Determine the (X, Y) coordinate at the center of the cell enclosing the given text.  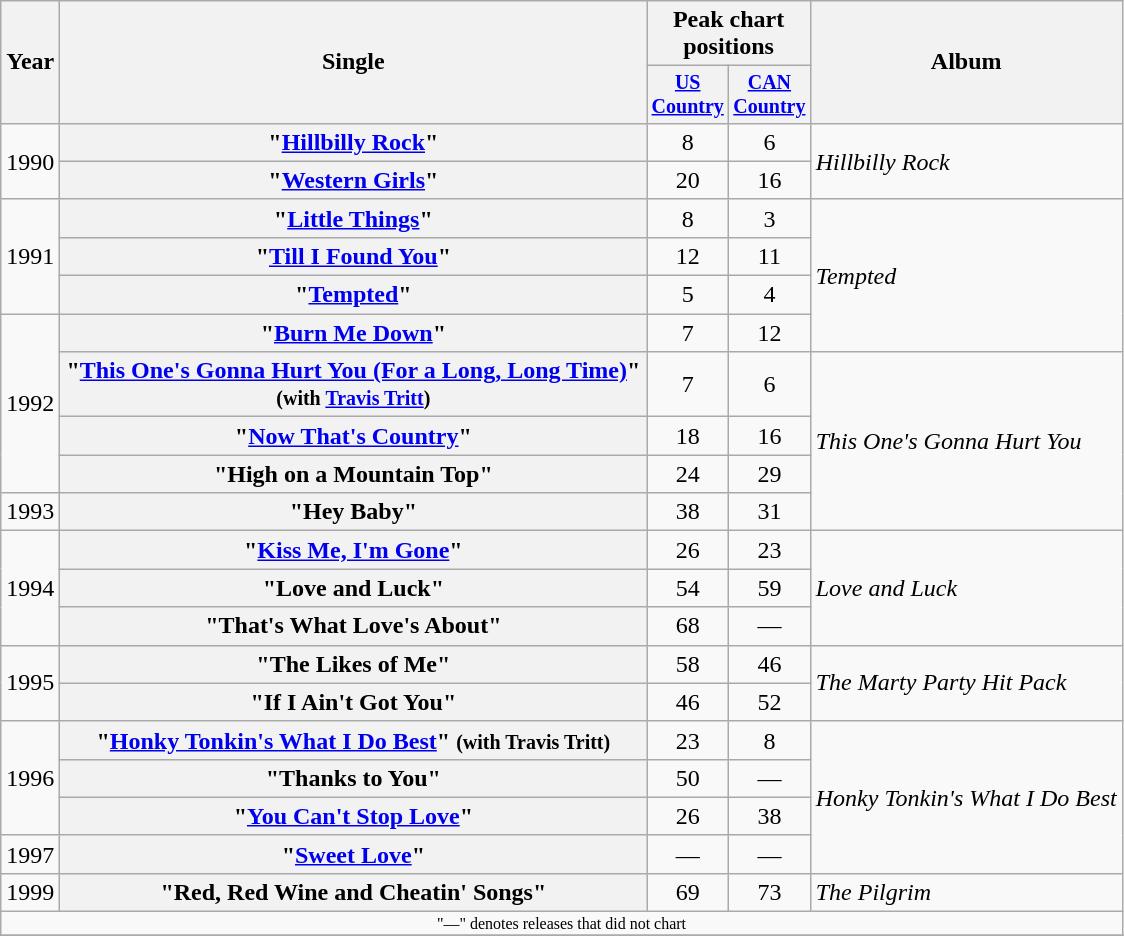
Honky Tonkin's What I Do Best (966, 797)
"Hillbilly Rock" (354, 142)
68 (688, 626)
"That's What Love's About" (354, 626)
24 (688, 474)
"Thanks to You" (354, 778)
"Hey Baby" (354, 512)
1994 (30, 588)
"High on a Mountain Top" (354, 474)
1990 (30, 161)
4 (770, 295)
73 (770, 892)
Single (354, 62)
The Marty Party Hit Pack (966, 683)
US Country (688, 94)
"The Likes of Me" (354, 664)
"Burn Me Down" (354, 333)
Year (30, 62)
50 (688, 778)
"Little Things" (354, 218)
69 (688, 892)
1995 (30, 683)
"Kiss Me, I'm Gone" (354, 550)
1991 (30, 256)
"Western Girls" (354, 180)
"Love and Luck" (354, 588)
"You Can't Stop Love" (354, 816)
54 (688, 588)
"Red, Red Wine and Cheatin' Songs" (354, 892)
18 (688, 436)
11 (770, 256)
The Pilgrim (966, 892)
"—" denotes releases that did not chart (562, 924)
20 (688, 180)
CAN Country (770, 94)
"If I Ain't Got You" (354, 702)
Hillbilly Rock (966, 161)
"This One's Gonna Hurt You (For a Long, Long Time)"(with Travis Tritt) (354, 384)
Love and Luck (966, 588)
"Now That's Country" (354, 436)
"Honky Tonkin's What I Do Best" (with Travis Tritt) (354, 740)
31 (770, 512)
"Sweet Love" (354, 854)
1992 (30, 404)
5 (688, 295)
52 (770, 702)
29 (770, 474)
Album (966, 62)
Peak chartpositions (728, 34)
1993 (30, 512)
"Till I Found You" (354, 256)
58 (688, 664)
59 (770, 588)
"Tempted" (354, 295)
1999 (30, 892)
1997 (30, 854)
1996 (30, 778)
This One's Gonna Hurt You (966, 442)
Tempted (966, 275)
3 (770, 218)
